Identify which cell holds the provided text, then report its [x, y] central coordinate. 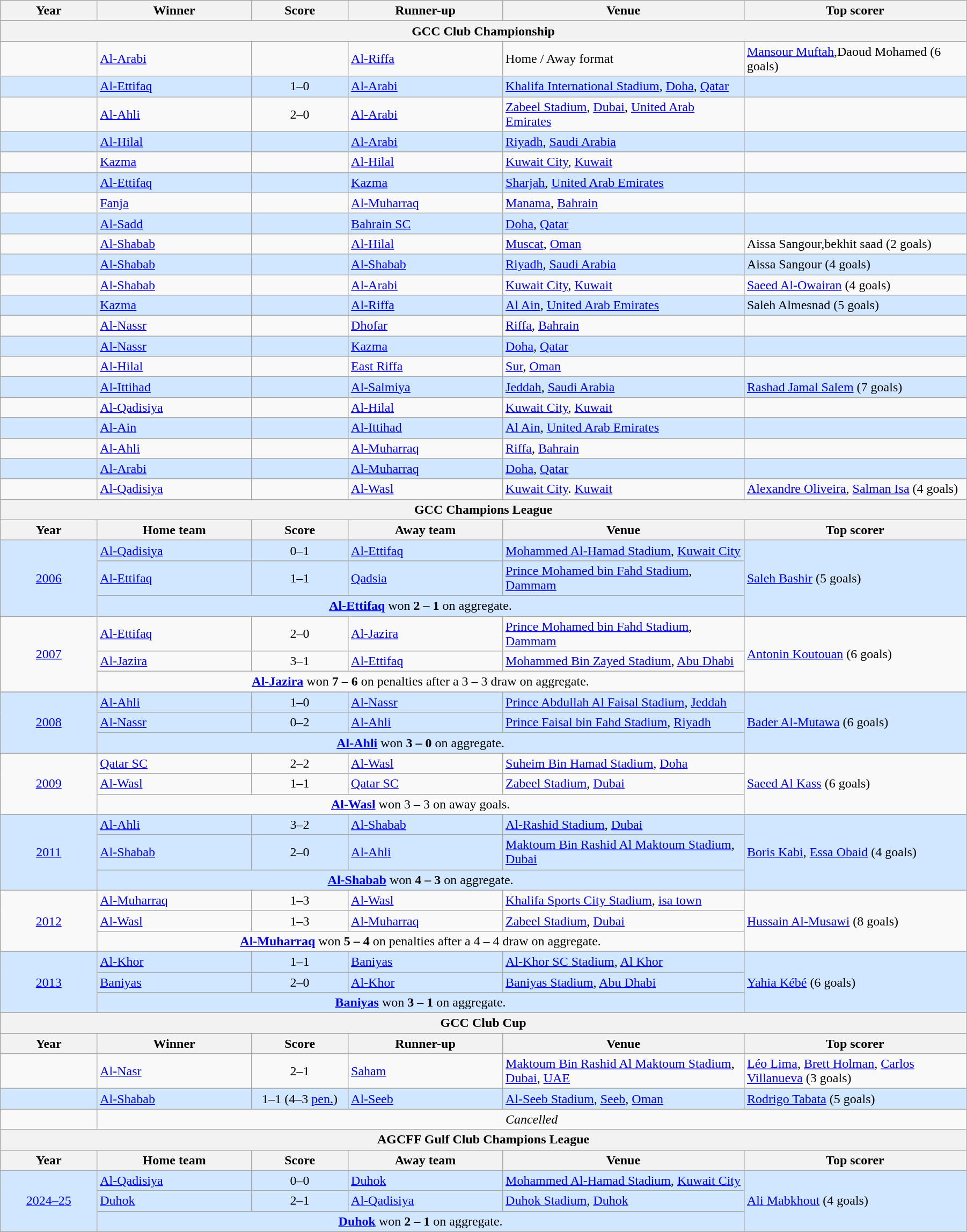
Jeddah, Saudi Arabia [624, 387]
AGCFF Gulf Club Champions League [483, 1140]
Maktoum Bin Rashid Al Maktoum Stadium, Dubai, UAE [624, 1071]
Al-Ettifaq won 2 – 1 on aggregate. [421, 606]
2006 [49, 578]
Al-Shabab won 4 – 3 on aggregate. [421, 880]
Khalifa Sports City Stadium, isa town [624, 900]
Rashad Jamal Salem (7 goals) [855, 387]
Saham [426, 1071]
2012 [49, 921]
Al-Ahli won 3 – 0 on aggregate. [421, 743]
Al-Seeb Stadium, Seeb, Oman [624, 1099]
Zabeel Stadium, Dubai, United Arab Emirates [624, 114]
Al-Khor SC Stadium, Al Khor [624, 961]
Al-Ain [174, 428]
Ali Mabkhout (4 goals) [855, 1201]
Suheim Bin Hamad Stadium, Doha [624, 763]
2–2 [300, 763]
Dhofar [426, 326]
Yahia Kébé (6 goals) [855, 982]
Duhok Stadium, Duhok [624, 1201]
Aissa Sangour (4 goals) [855, 264]
2013 [49, 982]
Al-Rashid Stadium, Dubai [624, 825]
Sharjah, United Arab Emirates [624, 183]
East Riffa [426, 367]
0–0 [300, 1180]
2024–25 [49, 1201]
0–1 [300, 550]
Boris Kabi, Essa Obaid (4 goals) [855, 852]
Al-Sadd [174, 223]
Al-Jazira won 7 – 6 on penalties after a 3 – 3 draw on aggregate. [421, 682]
Saeed Al-Owairan (4 goals) [855, 285]
GCC Champions League [483, 509]
Bader Al-Mutawa (6 goals) [855, 723]
Home / Away format [624, 59]
2009 [49, 784]
GCC Club Championship [483, 31]
Al-Wasl won 3 – 3 on away goals. [421, 804]
Qadsia [426, 578]
Cancelled [532, 1119]
Muscat, Oman [624, 244]
Prince Faisal bin Fahd Stadium, Riyadh [624, 723]
Manama, Bahrain [624, 203]
2011 [49, 852]
Mansour Muftah,Daoud Mohamed (6 goals) [855, 59]
Hussain Al-Musawi (8 goals) [855, 921]
Al-Muharraq won 5 – 4 on penalties after a 4 – 4 draw on aggregate. [421, 941]
Al-Nasr [174, 1071]
Baniyas Stadium, Abu Dhabi [624, 982]
Sur, Oman [624, 367]
Saleh Almesnad (5 goals) [855, 305]
Kuwait City. Kuwait [624, 489]
Alexandre Oliveira, Salman Isa (4 goals) [855, 489]
Antonin Koutouan (6 goals) [855, 654]
2008 [49, 723]
Prince Abdullah Al Faisal Stadium, Jeddah [624, 702]
Baniyas won 3 – 1 on aggregate. [421, 1003]
Al-Seeb [426, 1099]
Bahrain SC [426, 223]
Duhok won 2 – 1 on aggregate. [421, 1221]
2007 [49, 654]
0–2 [300, 723]
Rodrigo Tabata (5 goals) [855, 1099]
1–1 (4–3 pen.) [300, 1099]
Mohammed Bin Zayed Stadium, Abu Dhabi [624, 661]
GCC Club Cup [483, 1023]
Saeed Al Kass (6 goals) [855, 784]
Khalifa International Stadium, Doha, Qatar [624, 86]
3–2 [300, 825]
Aissa Sangour,bekhit saad (2 goals) [855, 244]
Saleh Bashir (5 goals) [855, 578]
3–1 [300, 661]
Maktoum Bin Rashid Al Maktoum Stadium, Dubai [624, 852]
Fanja [174, 203]
Al-Salmiya [426, 387]
Léo Lima, Brett Holman, Carlos Villanueva (3 goals) [855, 1071]
